Return the (X, Y) coordinate for the center point of the cell that contains the specified text.  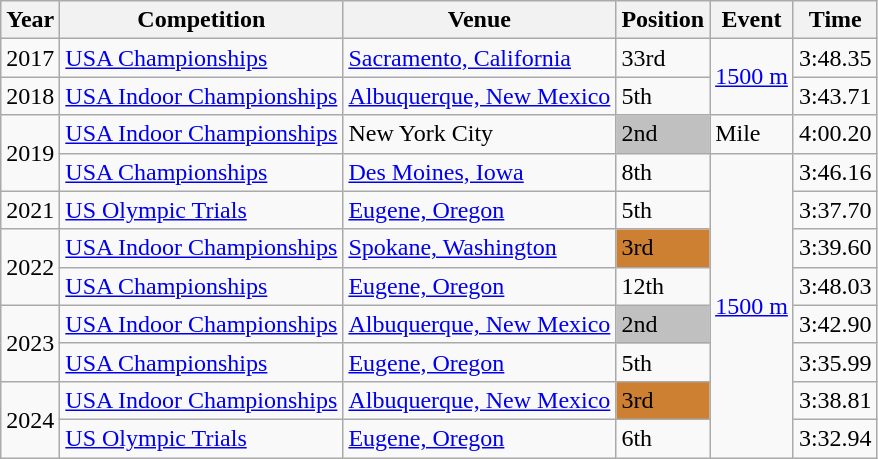
3:46.16 (835, 172)
Year (30, 20)
Venue (480, 20)
Mile (752, 134)
Des Moines, Iowa (480, 172)
3:48.35 (835, 58)
3:48.03 (835, 286)
3:32.94 (835, 438)
Time (835, 20)
2017 (30, 58)
4:00.20 (835, 134)
2021 (30, 210)
Competition (202, 20)
3:42.90 (835, 324)
2023 (30, 343)
3:39.60 (835, 248)
2024 (30, 419)
Sacramento, California (480, 58)
Spokane, Washington (480, 248)
New York City (480, 134)
3:38.81 (835, 400)
12th (663, 286)
33rd (663, 58)
Event (752, 20)
3:35.99 (835, 362)
3:37.70 (835, 210)
Position (663, 20)
6th (663, 438)
2019 (30, 153)
2018 (30, 96)
8th (663, 172)
2022 (30, 267)
3:43.71 (835, 96)
